For the text-containing cell, return its midpoint in [X, Y] coordinate format. 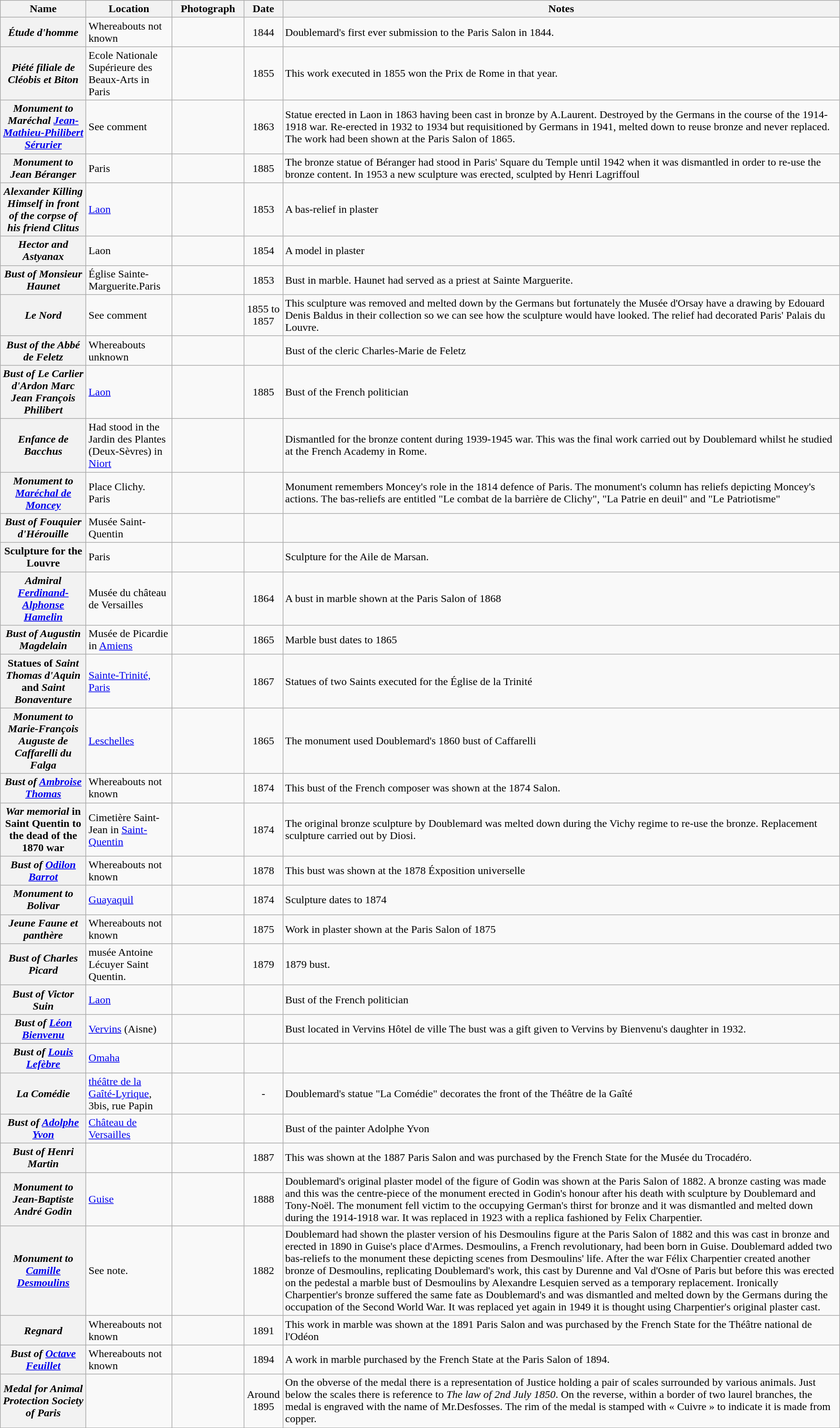
1867 [263, 681]
Doublemard's first ever submission to the Paris Salon in 1844. [561, 32]
This bust was shown at the 1878 Éxposition universelle [561, 871]
Guayaquil [129, 900]
théâtre de la Gaîté-Lyrique, 3bis, rue Papin [129, 1094]
Had stood in the Jardin des Plantes (Deux-Sèvres) in Niort [129, 445]
Bust of Octave Feuillet [43, 1359]
Musée du château de Versailles [129, 599]
1888 [263, 1200]
Église Sainte-Marguerite.Paris [129, 280]
Guise [129, 1200]
Bust of Monsieur Haunet [43, 280]
Bust of Adolphe Yvon [43, 1129]
Around 1895 [263, 1401]
1887 [263, 1158]
Name [43, 9]
Bust of the Abbé de Feletz [43, 350]
Monument to Camille Desmoulins [43, 1271]
A bust in marble shown at the Paris Salon of 1868 [561, 599]
Bust of the painter Adolphe Yvon [561, 1129]
1882 [263, 1271]
Bust of Augustin Magdelain [43, 640]
Admiral Ferdinand-Alphonse Hamelin [43, 599]
Doublemard's statue "La Comédie" decorates the front of the Théâtre de la Gaîté [561, 1094]
Medal for Animal Protection Society of Paris [43, 1401]
Monument to Marie-François Auguste de Caffarelli du Falga [43, 741]
Musée de Picardie in Amiens [129, 640]
Notes [561, 9]
1863 [263, 127]
This was shown at the 1887 Paris Salon and was purchased by the French State for the Musée du Trocadéro. [561, 1158]
Leschelles [129, 741]
A model in plaster [561, 250]
Alexander Killing Himself in front of the corpse of his friend Clitus [43, 209]
1879 bust. [561, 964]
A bas-relief in plaster [561, 209]
Statues of Saint Thomas d'Aquin and Saint Bonaventure [43, 681]
Bust of Victor Suin [43, 999]
War memorial in Saint Quentin to the dead of the 1870 war [43, 830]
Château de Versailles [129, 1129]
Monument to Jean-Baptiste André Godin [43, 1200]
Le Nord [43, 315]
Bust of Charles Picard [43, 964]
Bust in marble. Haunet had served as a priest at Sainte Marguerite. [561, 280]
Sainte-Trinité, Paris [129, 681]
1854 [263, 250]
Hector and Astyanax [43, 250]
Place Clichy. Paris [129, 493]
Monument to Jean Béranger [43, 168]
See note. [129, 1271]
Bust of Henri Martin [43, 1158]
The monument used Doublemard's 1860 bust of Caffarelli [561, 741]
Photograph [208, 9]
1879 [263, 964]
1855 to 1857 [263, 315]
The original bronze sculpture by Doublemard was melted down during the Vichy regime to re-use the bronze. Replacement sculpture carried out by Diosi. [561, 830]
1864 [263, 599]
Enfance de Bacchus [43, 445]
1875 [263, 929]
Monument to Bolivar [43, 900]
Location [129, 9]
Cimetière Saint-Jean in Saint-Quentin [129, 830]
This bust of the French composer was shown at the 1874 Salon. [561, 788]
Bust of Louis Lefèbre [43, 1058]
Omaha [129, 1058]
Bust of Le Carlier d'Ardon Marc Jean François Philibert [43, 391]
Whereabouts unknown [129, 350]
La Comédie [43, 1094]
Musée Saint-Quentin [129, 528]
Marble bust dates to 1865 [561, 640]
Sculpture for the Aile de Marsan. [561, 558]
This work executed in 1855 won the Prix de Rome in that year. [561, 74]
Piété filiale de Cléobis et Biton [43, 74]
Monument to Maréchal de Moncey [43, 493]
Bust located in Vervins Hôtel de ville The bust was a gift given to Vervins by Bienvenu's daughter in 1932. [561, 1029]
Statues of two Saints executed for the Église de la Trinité [561, 681]
Ecole Nationale Supérieure des Beaux-Arts in Paris [129, 74]
Monument to Maréchal Jean-Mathieu-Philibert Sérurier [43, 127]
Bust of the cleric Charles-Marie de Feletz [561, 350]
1894 [263, 1359]
Jeune Faune et panthère [43, 929]
musée Antoine Lécuyer Saint Quentin. [129, 964]
- [263, 1094]
Regnard [43, 1331]
Sculpture dates to 1874 [561, 900]
1891 [263, 1331]
Bust of Odilon Barrot [43, 871]
Étude d'homme [43, 32]
Work in plaster shown at the Paris Salon of 1875 [561, 929]
Bust of Léon Bienvenu [43, 1029]
Bust of Fouquier d'Hérouille [43, 528]
A work in marble purchased by the French State at the Paris Salon of 1894. [561, 1359]
Date [263, 9]
This work in marble was shown at the 1891 Paris Salon and was purchased by the French State for the Théâtre national de l'Odéon [561, 1331]
1844 [263, 32]
1878 [263, 871]
Vervins (Aisne) [129, 1029]
Bust of Ambroise Thomas [43, 788]
Sculpture for the Louvre [43, 558]
1855 [263, 74]
